Return (x, y) of the center of cell containing provided text 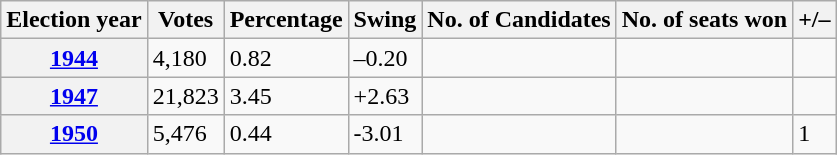
Percentage (286, 20)
0.44 (286, 134)
3.45 (286, 96)
–0.20 (385, 58)
-3.01 (385, 134)
1944 (74, 58)
5,476 (186, 134)
21,823 (186, 96)
1950 (74, 134)
+/– (814, 20)
No. of Candidates (519, 20)
1947 (74, 96)
Votes (186, 20)
Election year (74, 20)
1 (814, 134)
4,180 (186, 58)
0.82 (286, 58)
+2.63 (385, 96)
Swing (385, 20)
No. of seats won (704, 20)
